Determine the [x, y] coordinate at the center of the cell enclosing the given text.  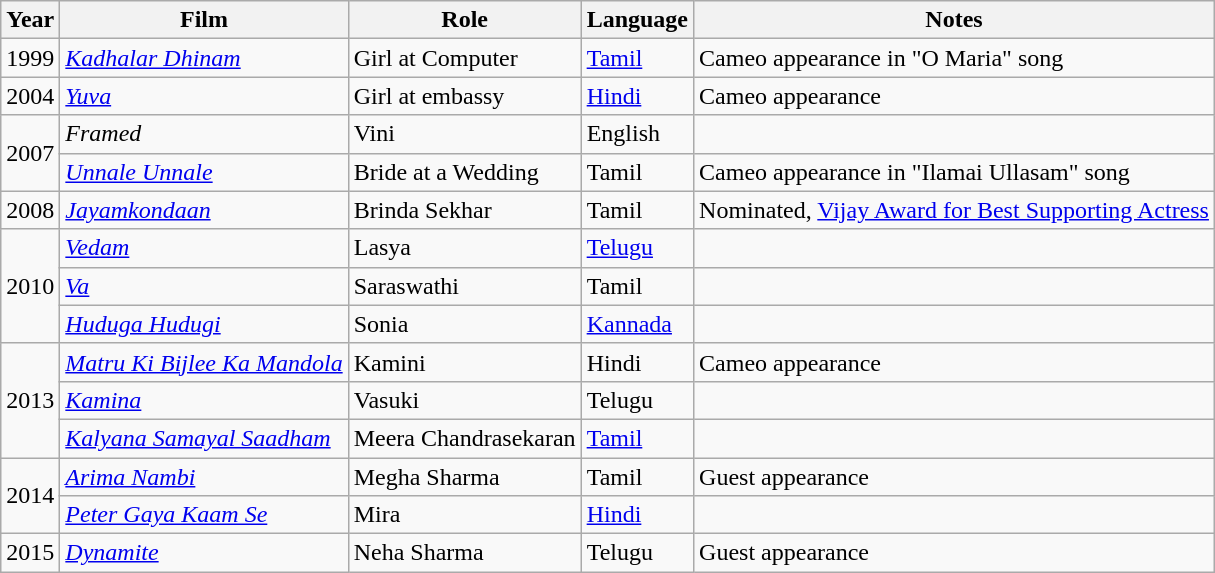
2015 [30, 553]
Cameo appearance in "Ilamai Ullasam" song [954, 172]
2010 [30, 286]
2004 [30, 96]
Kadhalar Dhinam [204, 58]
Year [30, 20]
Peter Gaya Kaam Se [204, 515]
Girl at Computer [464, 58]
Kamina [204, 400]
Bride at a Wedding [464, 172]
Matru Ki Bijlee Ka Mandola [204, 362]
Huduga Hudugi [204, 324]
Role [464, 20]
Vedam [204, 248]
Kamini [464, 362]
Va [204, 286]
2013 [30, 400]
Kalyana Samayal Saadham [204, 438]
Yuva [204, 96]
Notes [954, 20]
Unnale Unnale [204, 172]
2014 [30, 496]
English [637, 134]
Mira [464, 515]
Film [204, 20]
Neha Sharma [464, 553]
Jayamkondaan [204, 210]
Framed [204, 134]
Megha Sharma [464, 477]
Vasuki [464, 400]
Nominated, Vijay Award for Best Supporting Actress [954, 210]
1999 [30, 58]
Language [637, 20]
Kannada [637, 324]
Meera Chandrasekaran [464, 438]
2008 [30, 210]
Arima Nambi [204, 477]
Girl at embassy [464, 96]
Vini [464, 134]
Dynamite [204, 553]
2007 [30, 153]
Sonia [464, 324]
Cameo appearance in "O Maria" song [954, 58]
Brinda Sekhar [464, 210]
Saraswathi [464, 286]
Lasya [464, 248]
